Search for the cell housing the specified text and yield its [x, y] center coordinate. 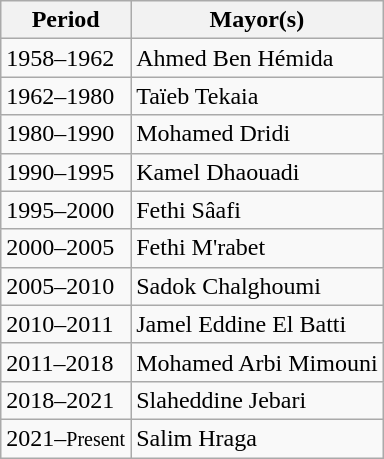
2000–2005 [66, 248]
2010–2011 [66, 324]
Sadok Chalghoumi [257, 286]
Fethi M'rabet [257, 248]
Mohamed Arbi Mimouni [257, 362]
1958–1962 [66, 58]
Mayor(s) [257, 20]
1990–1995 [66, 172]
Kamel Dhaouadi [257, 172]
1995–2000 [66, 210]
Period [66, 20]
Salim Hraga [257, 438]
1962–1980 [66, 96]
2011–2018 [66, 362]
2021–Present [66, 438]
2005–2010 [66, 286]
Slaheddine Jebari [257, 400]
Jamel Eddine El Batti [257, 324]
2018–2021 [66, 400]
1980–1990 [66, 134]
Ahmed Ben Hémida [257, 58]
Mohamed Dridi [257, 134]
Fethi Sâafi [257, 210]
Taïeb Tekaia [257, 96]
